Pinpoint the cell where the given text exists, returning its (X, Y) midpoint coordinate. 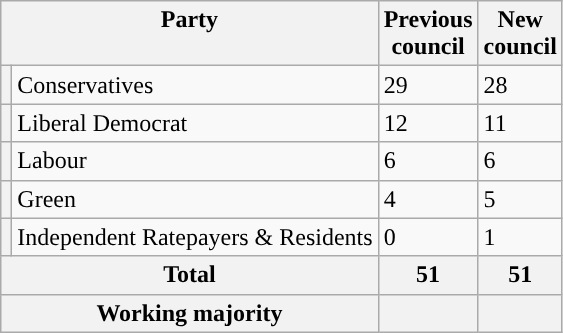
Party (190, 34)
5 (520, 199)
New council (520, 34)
1 (520, 237)
Working majority (190, 313)
4 (428, 199)
Liberal Democrat (195, 123)
Labour (195, 161)
11 (520, 123)
12 (428, 123)
0 (428, 237)
Green (195, 199)
Total (190, 275)
Conservatives (195, 85)
Previous council (428, 34)
Independent Ratepayers & Residents (195, 237)
28 (520, 85)
29 (428, 85)
